Scan for the cell matching the given text and deliver its (X, Y) coordinate at center. 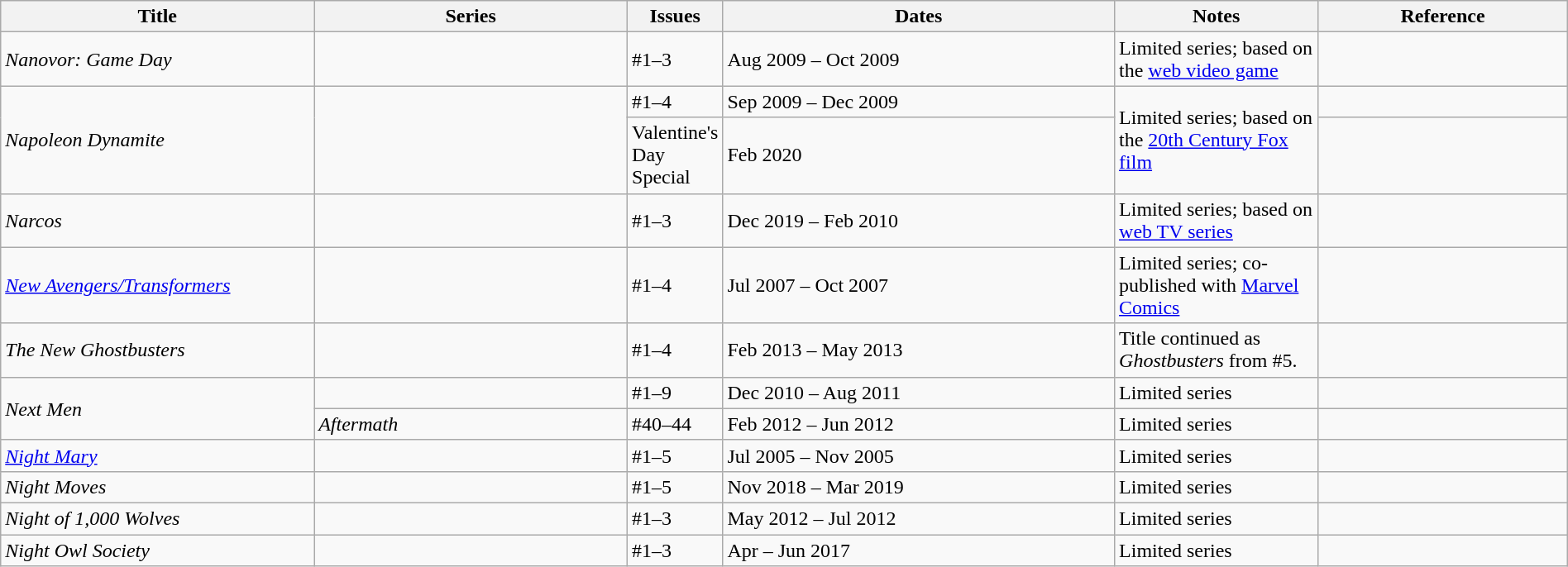
Limited series; based on the web video game (1217, 60)
Sep 2009 – Dec 2009 (919, 102)
The New Ghostbusters (157, 350)
Jul 2005 – Nov 2005 (919, 455)
Night of 1,000 Wolves (157, 518)
Nanovor: Game Day (157, 60)
Night Moves (157, 487)
Dec 2010 – Aug 2011 (919, 393)
Notes (1217, 17)
Jul 2007 – Oct 2007 (919, 285)
Apr – Jun 2017 (919, 550)
Night Mary (157, 455)
Limited series; based on web TV series (1217, 220)
Title (157, 17)
Limited series; based on the 20th Century Fox film (1217, 140)
Title continued as Ghostbusters from #5. (1217, 350)
Feb 2013 – May 2013 (919, 350)
Dates (919, 17)
#1–9 (675, 393)
Dec 2019 – Feb 2010 (919, 220)
Narcos (157, 220)
Nov 2018 – Mar 2019 (919, 487)
Reference (1442, 17)
Aftermath (471, 424)
Limited series; co-published with Marvel Comics (1217, 285)
Series (471, 17)
Napoleon Dynamite (157, 140)
Feb 2012 – Jun 2012 (919, 424)
Aug 2009 – Oct 2009 (919, 60)
Night Owl Society (157, 550)
Feb 2020 (919, 155)
Next Men (157, 408)
New Avengers/Transformers (157, 285)
#40–44 (675, 424)
Issues (675, 17)
Valentine's Day Special (675, 155)
May 2012 – Jul 2012 (919, 518)
